For the text-containing cell, return its midpoint in (x, y) coordinate format. 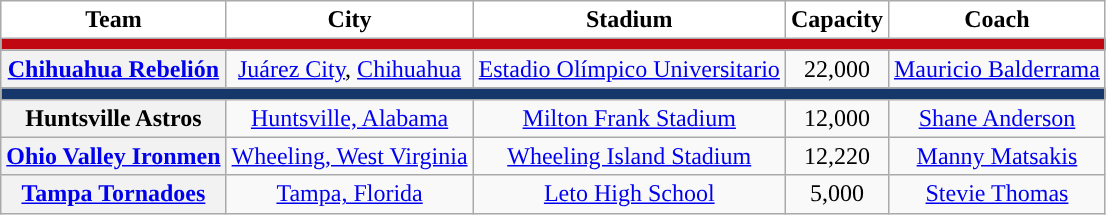
Ohio Valley Ironmen (114, 156)
Stevie Thomas (996, 194)
Wheeling, West Virginia (350, 156)
Huntsville, Alabama (350, 118)
Huntsville Astros (114, 118)
22,000 (836, 69)
Team (114, 20)
Estadio Olímpico Universitario (629, 69)
Tampa, Florida (350, 194)
Tampa Tornadoes (114, 194)
Chihuahua Rebelión (114, 69)
Wheeling Island Stadium (629, 156)
Juárez City, Chihuahua (350, 69)
Manny Matsakis (996, 156)
Mauricio Balderrama (996, 69)
12,220 (836, 156)
12,000 (836, 118)
Stadium (629, 20)
Capacity (836, 20)
Shane Anderson (996, 118)
Leto High School (629, 194)
Coach (996, 20)
5,000 (836, 194)
Milton Frank Stadium (629, 118)
City (350, 20)
